Return (X, Y) of the center of cell containing provided text 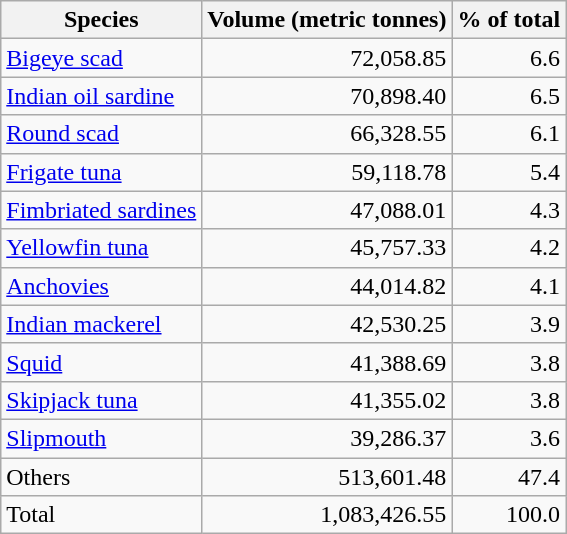
4.1 (509, 286)
Bigeye scad (102, 58)
Round scad (102, 134)
Volume (metric tonnes) (327, 20)
513,601.48 (327, 477)
45,757.33 (327, 248)
Skipjack tuna (102, 400)
5.4 (509, 172)
1,083,426.55 (327, 515)
100.0 (509, 515)
4.3 (509, 210)
% of total (509, 20)
Indian oil sardine (102, 96)
3.6 (509, 438)
Others (102, 477)
6.1 (509, 134)
70,898.40 (327, 96)
47,088.01 (327, 210)
Fimbriated sardines (102, 210)
47.4 (509, 477)
44,014.82 (327, 286)
Squid (102, 362)
41,355.02 (327, 400)
41,388.69 (327, 362)
4.2 (509, 248)
Yellowfin tuna (102, 248)
72,058.85 (327, 58)
66,328.55 (327, 134)
Total (102, 515)
6.5 (509, 96)
59,118.78 (327, 172)
3.9 (509, 324)
6.6 (509, 58)
Slipmouth (102, 438)
Frigate tuna (102, 172)
Anchovies (102, 286)
42,530.25 (327, 324)
Indian mackerel (102, 324)
39,286.37 (327, 438)
Species (102, 20)
